For the text-containing cell, return its midpoint in (x, y) coordinate format. 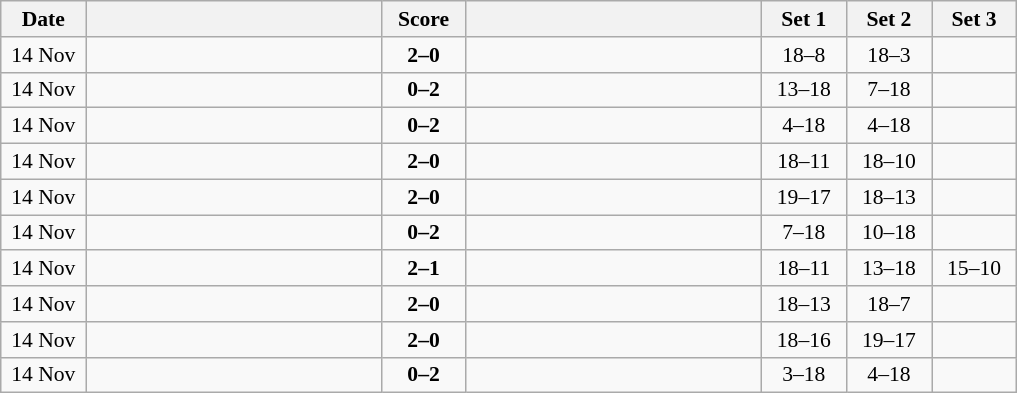
18–3 (888, 55)
Set 1 (804, 19)
15–10 (974, 269)
Set 2 (888, 19)
Score (424, 19)
18–8 (804, 55)
Set 3 (974, 19)
18–10 (888, 162)
18–7 (888, 304)
Date (44, 19)
18–16 (804, 340)
3–18 (804, 375)
2–1 (424, 269)
10–18 (888, 233)
